From the cell containing the given text, extract its center point as [x, y] coordinate. 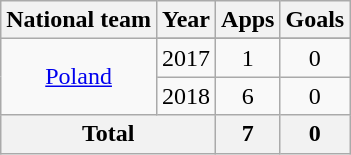
1 [248, 58]
6 [248, 96]
Goals [315, 20]
7 [248, 134]
2018 [186, 96]
2017 [186, 58]
Poland [79, 77]
Total [108, 134]
National team [79, 20]
Apps [248, 20]
Year [186, 20]
